Extract the [x, y] coordinate from the center of the cell holding the provided text.  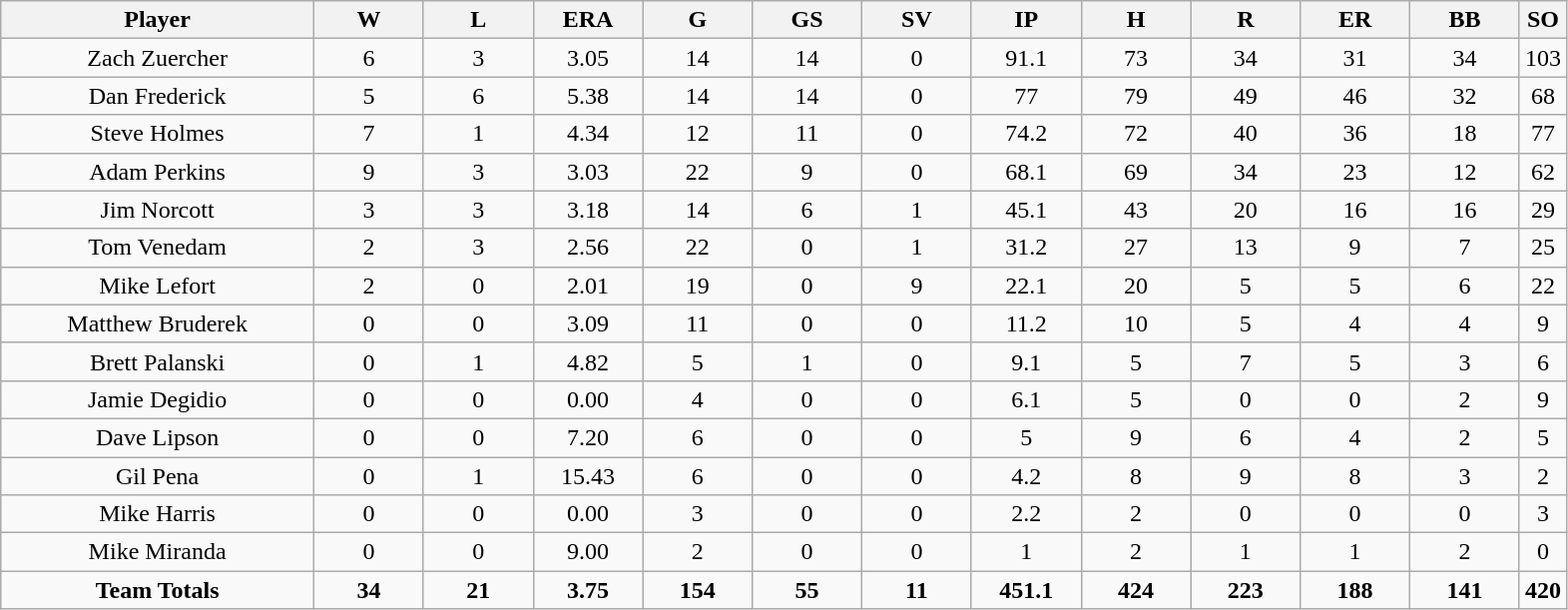
420 [1543, 590]
ERA [588, 20]
223 [1246, 590]
141 [1465, 590]
SV [917, 20]
Dan Frederick [158, 96]
74.2 [1026, 134]
L [478, 20]
Mike Miranda [158, 552]
40 [1246, 134]
2.01 [588, 286]
IP [1026, 20]
3.09 [588, 323]
68.1 [1026, 172]
G [698, 20]
2.56 [588, 248]
3.75 [588, 590]
10 [1136, 323]
R [1246, 20]
Dave Lipson [158, 437]
6.1 [1026, 399]
43 [1136, 210]
4.2 [1026, 476]
H [1136, 20]
72 [1136, 134]
13 [1246, 248]
27 [1136, 248]
Brett Palanski [158, 361]
79 [1136, 96]
9.00 [588, 552]
36 [1355, 134]
46 [1355, 96]
3.05 [588, 58]
62 [1543, 172]
Matthew Bruderek [158, 323]
9.1 [1026, 361]
49 [1246, 96]
55 [807, 590]
154 [698, 590]
Adam Perkins [158, 172]
11.2 [1026, 323]
451.1 [1026, 590]
BB [1465, 20]
29 [1543, 210]
7.20 [588, 437]
188 [1355, 590]
Steve Holmes [158, 134]
91.1 [1026, 58]
Player [158, 20]
103 [1543, 58]
21 [478, 590]
19 [698, 286]
4.82 [588, 361]
2.2 [1026, 514]
Jamie Degidio [158, 399]
31.2 [1026, 248]
5.38 [588, 96]
Tom Venedam [158, 248]
424 [1136, 590]
Jim Norcott [158, 210]
69 [1136, 172]
Zach Zuercher [158, 58]
GS [807, 20]
73 [1136, 58]
15.43 [588, 476]
32 [1465, 96]
W [368, 20]
25 [1543, 248]
22.1 [1026, 286]
3.18 [588, 210]
68 [1543, 96]
Mike Harris [158, 514]
31 [1355, 58]
ER [1355, 20]
Gil Pena [158, 476]
Mike Lefort [158, 286]
SO [1543, 20]
23 [1355, 172]
18 [1465, 134]
45.1 [1026, 210]
4.34 [588, 134]
3.03 [588, 172]
Team Totals [158, 590]
